For the text-containing cell, return its midpoint in [x, y] coordinate format. 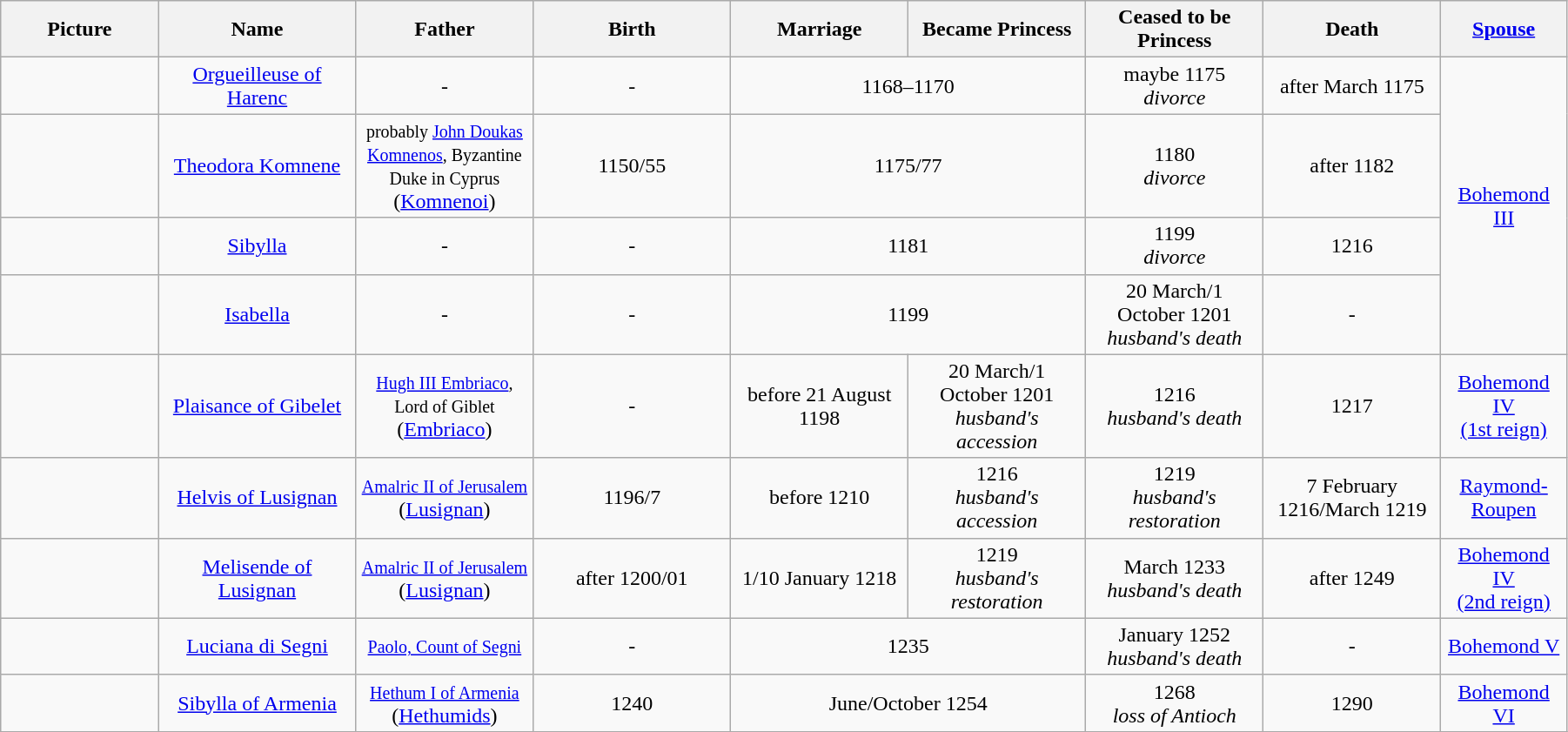
Birth [632, 30]
before 1210 [820, 498]
1216husband's death [1175, 406]
Theodora Komnene [258, 165]
1/10 January 1218 [820, 578]
1216husband's accession [997, 498]
maybe 1175divorce [1175, 85]
1290 [1352, 703]
Helvis of Lusignan [258, 498]
1199divorce [1175, 245]
Ceased to be Princess [1175, 30]
Death [1352, 30]
1217 [1352, 406]
January 1252husband's death [1175, 646]
Marriage [820, 30]
1175/77 [908, 165]
Bohemond III [1504, 205]
1199 [908, 314]
Isabella [258, 314]
after 1249 [1352, 578]
Father [445, 30]
Bohemond VI [1504, 703]
1180divorce [1175, 165]
Plaisance of Gibelet [258, 406]
Luciana di Segni [258, 646]
Hugh III Embriaco, Lord of Giblet (Embriaco) [445, 406]
Melisende of Lusignan [258, 578]
Paolo, Count of Segni [445, 646]
Bohemond V [1504, 646]
1196/7 [632, 498]
June/October 1254 [908, 703]
20 March/1 October 1201husband's death [1175, 314]
Bohemond IV(2nd reign) [1504, 578]
1216 [1352, 245]
after March 1175 [1352, 85]
Name [258, 30]
Sibylla [258, 245]
1168–1170 [908, 85]
1150/55 [632, 165]
Hethum I of Armenia (Hethumids) [445, 703]
7 February 1216/March 1219 [1352, 498]
before 21 August 1198 [820, 406]
1235 [908, 646]
probably John Doukas Komnenos, Byzantine Duke in Cyprus (Komnenoi) [445, 165]
1268loss of Antioch [1175, 703]
Sibylla of Armenia [258, 703]
Raymond-Roupen [1504, 498]
Became Princess [997, 30]
Picture [80, 30]
1181 [908, 245]
Orgueilleuse of Harenc [258, 85]
after 1200/01 [632, 578]
after 1182 [1352, 165]
1240 [632, 703]
March 1233husband's death [1175, 578]
Spouse [1504, 30]
Bohemond IV(1st reign) [1504, 406]
20 March/1 October 1201husband's accession [997, 406]
